Locate the cell with the specified text and output its (x, y) center coordinate. 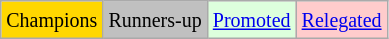
Champions (52, 20)
Runners-up (155, 20)
Promoted (252, 20)
Relegated (342, 20)
